Locate the cell with the specified text and output its (X, Y) center coordinate. 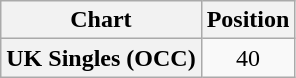
UK Singles (OCC) (101, 58)
40 (248, 58)
Position (248, 20)
Chart (101, 20)
